Extract the (x, y) coordinate from the center of the cell holding the provided text.  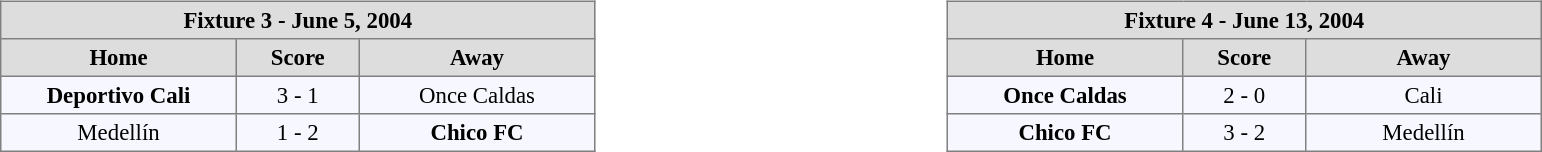
Deportivo Cali (119, 95)
Fixture 4 - June 13, 2004 (1244, 20)
3 - 1 (298, 95)
Fixture 3 - June 5, 2004 (298, 20)
2 - 0 (1244, 95)
1 - 2 (298, 133)
Cali (1424, 95)
3 - 2 (1244, 133)
